Extract the (X, Y) coordinate from the center of the cell holding the provided text.  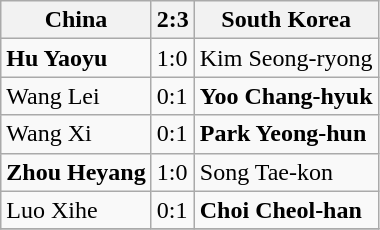
Luo Xihe (76, 210)
Hu Yaoyu (76, 58)
2:3 (172, 20)
China (76, 20)
Yoo Chang-hyuk (286, 96)
Zhou Heyang (76, 172)
Wang Xi (76, 134)
Park Yeong-hun (286, 134)
Song Tae-kon (286, 172)
Wang Lei (76, 96)
South Korea (286, 20)
Choi Cheol-han (286, 210)
Kim Seong-ryong (286, 58)
